Search for the cell housing the specified text and yield its (X, Y) center coordinate. 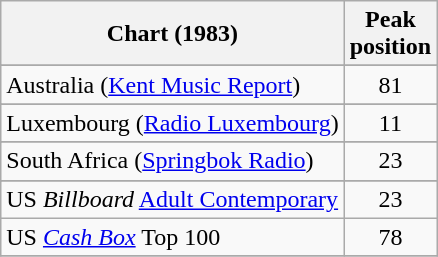
Chart (1983) (172, 34)
81 (390, 85)
Luxembourg (Radio Luxembourg) (172, 123)
US Cash Box Top 100 (172, 237)
US Billboard Adult Contemporary (172, 199)
11 (390, 123)
Peakposition (390, 34)
South Africa (Springbok Radio) (172, 161)
78 (390, 237)
Australia (Kent Music Report) (172, 85)
